Search for the cell housing the specified text and yield its (X, Y) center coordinate. 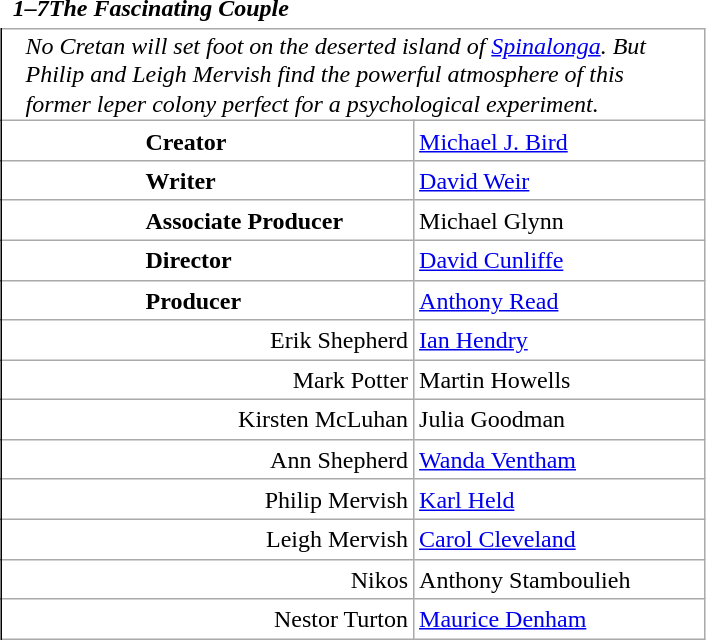
Ann Shepherd (208, 459)
Mark Potter (208, 380)
Michael Glynn (560, 220)
David Cunliffe (560, 260)
Nestor Turton (208, 619)
Maurice Denham (560, 619)
Associate Producer (208, 220)
Anthony Read (560, 300)
Leigh Mervish (208, 539)
Erik Shepherd (208, 340)
Ian Hendry (560, 340)
Creator (208, 141)
Martin Howells (560, 380)
Producer (208, 300)
Anthony Stamboulieh (560, 579)
Karl Held (560, 499)
Nikos (208, 579)
Michael J. Bird (560, 141)
Writer (208, 181)
Carol Cleveland (560, 539)
Philip Mervish (208, 499)
Julia Goodman (560, 420)
Director (208, 260)
Kirsten McLuhan (208, 420)
Wanda Ventham (560, 459)
David Weir (560, 181)
